Return the (X, Y) coordinate for the center point of the cell that contains the specified text.  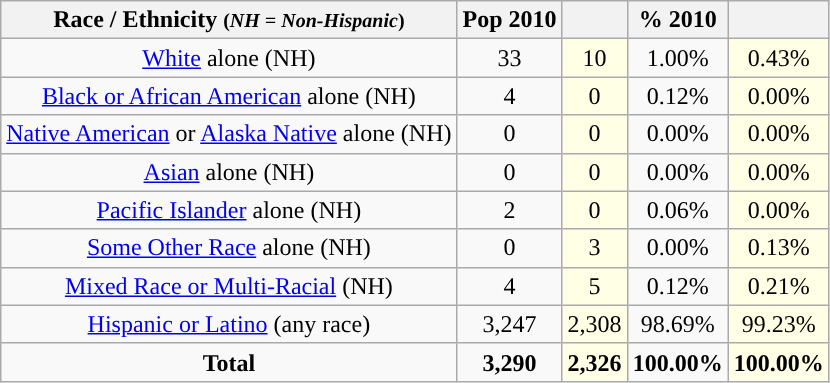
0.43% (778, 58)
98.69% (678, 324)
0.06% (678, 210)
Pacific Islander alone (NH) (229, 210)
Total (229, 362)
33 (510, 58)
% 2010 (678, 20)
White alone (NH) (229, 58)
Mixed Race or Multi-Racial (NH) (229, 286)
Race / Ethnicity (NH = Non-Hispanic) (229, 20)
2,308 (594, 324)
1.00% (678, 58)
99.23% (778, 324)
2 (510, 210)
0.21% (778, 286)
Some Other Race alone (NH) (229, 248)
3 (594, 248)
3,247 (510, 324)
Native American or Alaska Native alone (NH) (229, 134)
10 (594, 58)
Black or African American alone (NH) (229, 96)
Asian alone (NH) (229, 172)
Pop 2010 (510, 20)
5 (594, 286)
3,290 (510, 362)
0.13% (778, 248)
Hispanic or Latino (any race) (229, 324)
2,326 (594, 362)
